For the text-containing cell, return its midpoint in (X, Y) coordinate format. 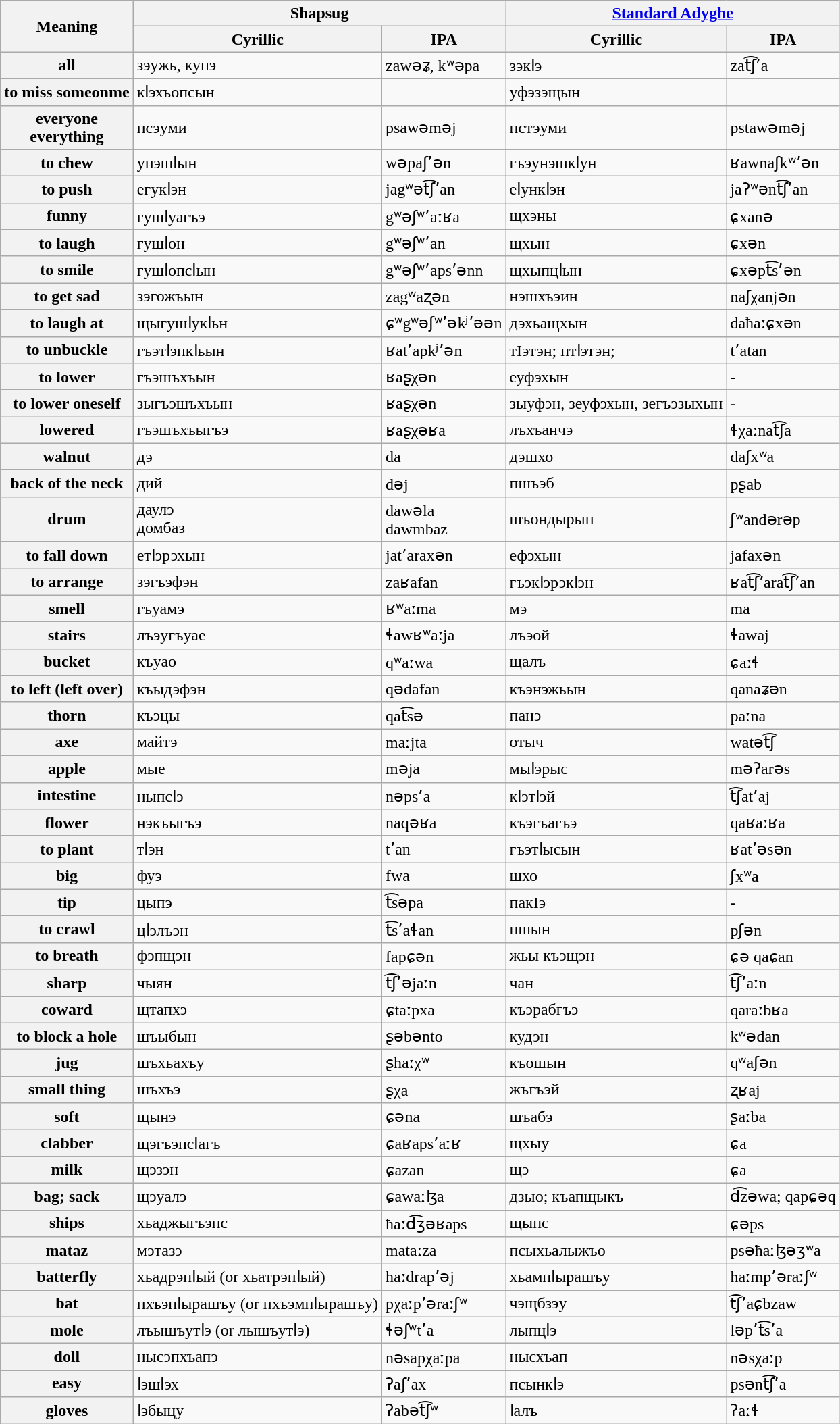
шъондырып (616, 519)
dəj (444, 484)
мэтазэ (257, 1250)
ʁaʂχəʁa (444, 430)
къыдэфэн (257, 689)
back of the neck (67, 484)
clabber (67, 1143)
ɕxən (783, 243)
гъэшъхъын (257, 377)
щэгъэпсӏагъ (257, 1143)
майтэ (257, 742)
ʂəbənto (444, 1036)
цӏэлъэн (257, 930)
stairs (67, 636)
чыян (257, 983)
wəpaʃʼən (444, 163)
ʁat͡ʃʼarat͡ʃʼan (783, 582)
sharp (67, 983)
къэцы (257, 715)
bag; sack (67, 1196)
пакIэ (616, 902)
batterfly (67, 1277)
soft (67, 1117)
еуфэхын (616, 377)
лъхъанчэ (616, 430)
гушӏопсӏын (257, 270)
щынэ (257, 1117)
t͡ʃatʼaj (783, 796)
ɬχaːnat͡ʃa (783, 430)
гъэтӏысын (616, 849)
гушӏон (257, 243)
milk (67, 1170)
псыхьалыжъо (616, 1250)
apple (67, 769)
doll (67, 1357)
qədafan (444, 689)
d͡zəwa; qapɕəq (783, 1196)
ʃʷandərəp (783, 519)
пстэуми (616, 127)
гъэтӏэпкӏьын (257, 350)
дэшхо (616, 457)
ɕəps (783, 1223)
жьы къэщэн (616, 956)
къэнэжьын (616, 689)
zawəʑ, kʷəpa (444, 66)
to get sad (67, 297)
егукӏэн (257, 190)
зэужь, купэ (257, 66)
къэрабгъэ (616, 1009)
щхэны (616, 216)
gloves (67, 1410)
kʷədan (783, 1036)
кӏэтӏэй (616, 796)
ɬəʃʷtʼa (444, 1330)
шъхьахъу (257, 1063)
жъгъэй (616, 1090)
ħaːmpʼəraːʃʷ (783, 1277)
nəpsʼa (444, 796)
gʷəʃʷʼapsʼənn (444, 270)
drum (67, 519)
Shapsug (319, 14)
to miss someonme (67, 92)
мыӏэрыс (616, 769)
to unbuckle (67, 350)
jafaxən (783, 555)
шхо (616, 876)
ефэхын (616, 555)
чэщбзэу (616, 1304)
to plant (67, 849)
Standard Adyghe (673, 14)
зэгъэфэн (257, 582)
фэпщэн (257, 956)
to chew (67, 163)
ɕʷgʷəʃʷʼəkʲʼəən (444, 323)
ɕə qaɕan (783, 956)
ɕaːɬ (783, 662)
mole (67, 1330)
tip (67, 902)
щэзэн (257, 1170)
pstawəməj (783, 127)
нэкъыгъэ (257, 823)
t͡ʃʼaɕbzaw (783, 1304)
naʃχanjən (783, 297)
bat (67, 1304)
ʁatʼəsən (783, 849)
щхын (616, 243)
кӏэхъопсын (257, 92)
дэ (257, 457)
Meaning (67, 26)
щтапхэ (257, 1009)
отыч (616, 742)
псынкӏэ (616, 1383)
шъхъэ (257, 1090)
тIэтэн; птӏэтэн; (616, 350)
to push (67, 190)
щыгушӏукӏьн (257, 323)
щэуалэ (257, 1196)
naqəʁa (444, 823)
ʂaːba (783, 1117)
intestine (67, 796)
watət͡ʃ (783, 742)
qanaʑən (783, 689)
to crawl (67, 930)
qaʁaːʁa (783, 823)
psənt͡ʃʼa (783, 1383)
flower (67, 823)
to arrange (67, 582)
лъэой (616, 636)
funny (67, 216)
мые (257, 769)
щхыпцӏын (616, 270)
хьадрэпӏый (or хьатрэпӏый) (257, 1277)
дий (257, 484)
ʔabət͡ʃʷ (444, 1410)
гъуамэ (257, 609)
пшын (616, 930)
зыгъэшъхъын (257, 403)
jatʼaraxən (444, 555)
pʃən (783, 930)
zat͡ʃʼa (783, 66)
paːna (783, 715)
tʼan (444, 849)
jagʷət͡ʃʼan (444, 190)
щэ (616, 1170)
ӏэшӏэх (257, 1383)
зэкӏэ (616, 66)
пшъэб (616, 484)
fwa (444, 876)
ships (67, 1223)
jug (67, 1063)
ħaːd͡ʒəʁaps (444, 1223)
лъышъутӏэ (or лышъутӏэ) (257, 1330)
qat͡sə (444, 715)
ʁʷaːma (444, 609)
чан (616, 983)
ӏэбыцу (257, 1410)
pχaːpʼəraːʃʷ (444, 1304)
t͡sʼaɬan (444, 930)
ma (783, 609)
дэхьащхын (616, 323)
daħaːɕxən (783, 323)
лъэугъуае (257, 636)
ʁawnaʃkʷʼən (783, 163)
to lower oneself (67, 403)
ӏалъ (616, 1410)
зыуфэн, зеуфэхын, зегъэзыхын (616, 403)
гушӏуагъэ (257, 216)
ɬawʁʷaːja (444, 636)
нысэпхъапэ (257, 1357)
dawəladawmbaz (444, 519)
tʼatan (783, 350)
къэгъагъэ (616, 823)
to fall down (67, 555)
ɕəna (444, 1117)
пхъэпӏырашъу (or пхъэмпӏырашъу) (257, 1304)
даулэдомбаз (257, 519)
bucket (67, 662)
ныпсӏэ (257, 796)
хьампӏырашъу (616, 1277)
məja (444, 769)
t͡ʃʼəjaːn (444, 983)
pʂab (783, 484)
easy (67, 1383)
thorn (67, 715)
зэгожъын (257, 297)
щхыу (616, 1143)
maːjta (444, 742)
ɬawaj (783, 636)
гъэшъхъыгъэ (257, 430)
тӏэн (257, 849)
упэшӏын (257, 163)
ʔaʃʼax (444, 1383)
qaraːbʁa (783, 1009)
da (444, 457)
гъэкӏэрэкӏэн (616, 582)
ʐʁaj (783, 1090)
big (67, 876)
ɕtaːpxa (444, 1009)
нысхъап (616, 1357)
мэ (616, 609)
walnut (67, 457)
to left (left over) (67, 689)
нэшхъэин (616, 297)
qʷaʃən (783, 1063)
qʷaːwa (444, 662)
to smile (67, 270)
jaʔʷənt͡ʃʼan (783, 190)
smell (67, 609)
small thing (67, 1090)
to laugh at (67, 323)
ʃxʷa (783, 876)
кудэн (616, 1036)
псэуми (257, 127)
гъэунэшкӏун (616, 163)
ɕazan (444, 1170)
шъыбын (257, 1036)
лыпцӏэ (616, 1330)
coward (67, 1009)
zaʁafan (444, 582)
шъабэ (616, 1117)
етӏэрэхын (257, 555)
to block a hole (67, 1036)
nəsapχaːpa (444, 1357)
ɕawaːɮa (444, 1196)
fapɕən (444, 956)
t͡səpa (444, 902)
ʂħaːχʷ (444, 1063)
axe (67, 742)
ɕxəpt͡sʼən (783, 270)
mataːza (444, 1250)
хьаджыгъэпс (257, 1223)
zagʷaʐən (444, 297)
щалъ (616, 662)
къошын (616, 1063)
ʔaːɬ (783, 1410)
psəħaːɮəʒʷa (783, 1250)
daʃxʷa (783, 457)
mataz (67, 1250)
уфэзэщын (616, 92)
ɕaʁapsʼaːʁ (444, 1143)
all (67, 66)
дзыо; къапщыкъ (616, 1196)
къуао (257, 662)
панэ (616, 715)
gʷəʃʷʼan (444, 243)
ɕxanə (783, 216)
еӏункӏэн (616, 190)
t͡ʃʼaːn (783, 983)
psawəməj (444, 127)
фуэ (257, 876)
ʂχa (444, 1090)
ħaːdrapʼəj (444, 1277)
ʁatʼapkʲʼən (444, 350)
цыпэ (257, 902)
nəsχaːp (783, 1357)
everyoneeverything (67, 127)
məʔarəs (783, 769)
to laugh (67, 243)
ləpʼt͡sʼa (783, 1330)
to lower (67, 377)
gʷəʃʷʼaːʁa (444, 216)
lowered (67, 430)
to breath (67, 956)
щыпс (616, 1223)
